Detect which cell encompasses the target text, then output its [x, y] center coordinate. 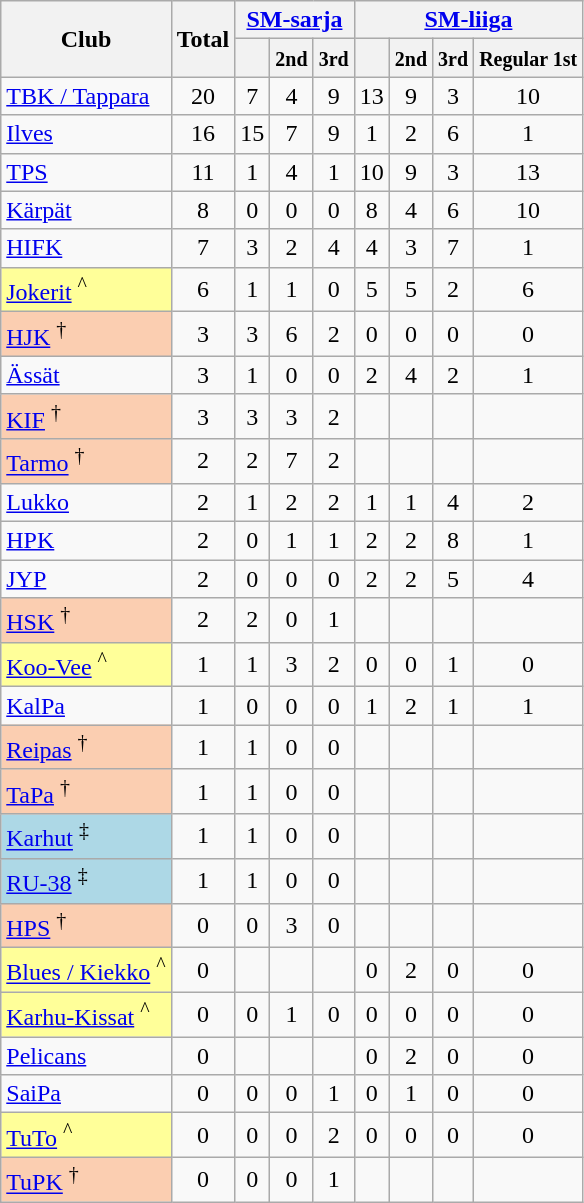
Total [203, 39]
HIFK [86, 248]
RU-38 ‡ [86, 880]
KalPa [86, 706]
SaiPa [86, 1094]
Pelicans [86, 1056]
TPS [86, 172]
TaPa † [86, 792]
HPK [86, 541]
Karhut ‡ [86, 836]
SM-sarja [294, 20]
20 [203, 96]
HPS † [86, 926]
Ilves [86, 134]
Koo-Vee ^ [86, 664]
Blues / Kiekko ^ [86, 970]
TuPK † [86, 1180]
Reipas † [86, 748]
KIF † [86, 416]
HJK † [86, 334]
15 [252, 134]
Ässät [86, 375]
JYP [86, 579]
Karhu-Kissat ^ [86, 1014]
11 [203, 172]
Club [86, 39]
Kärpät [86, 210]
TuTo ^ [86, 1136]
TBK / Tappara [86, 96]
SM-liiga [468, 20]
Tarmo † [86, 462]
16 [203, 134]
HSK † [86, 620]
Jokerit ^ [86, 290]
Lukko [86, 502]
Regular 1st [528, 58]
